Pinpoint the cell where the given text exists, returning its [x, y] midpoint coordinate. 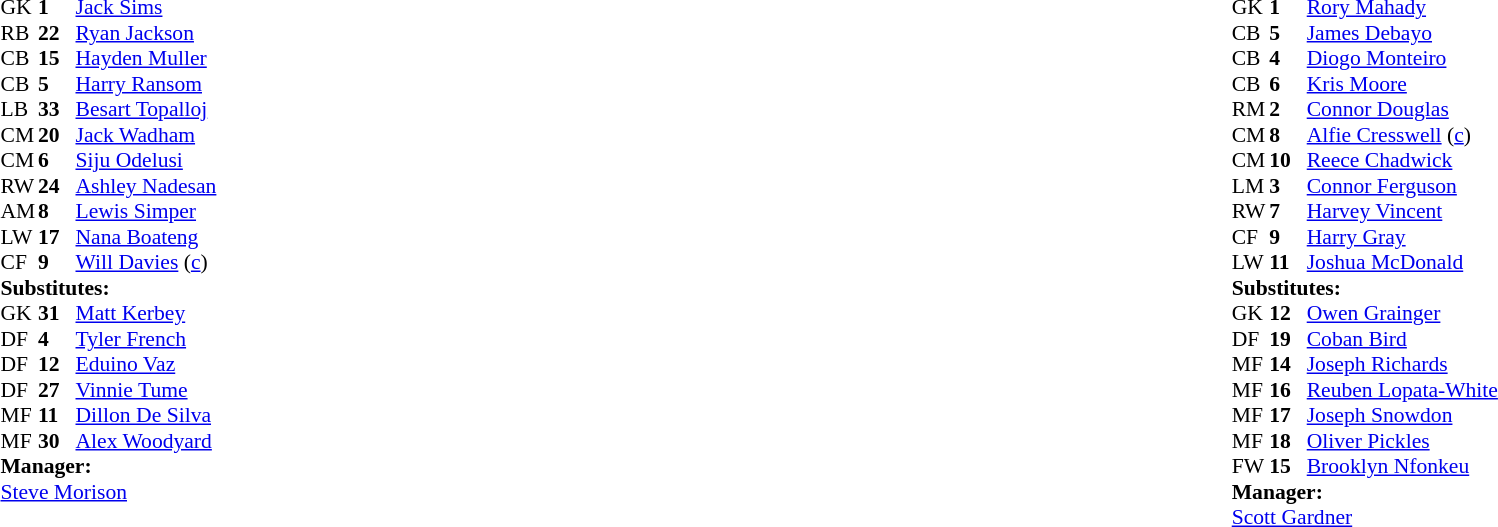
Oliver Pickles [1402, 441]
Joseph Richards [1402, 365]
AM [19, 211]
Matt Kerbey [146, 313]
Ashley Nadesan [146, 186]
3 [1288, 186]
18 [1288, 441]
James Debayo [1402, 33]
Steve Morison [108, 492]
27 [57, 390]
Besart Topalloj [146, 109]
Reece Chadwick [1402, 161]
Vinnie Tume [146, 390]
Jack Wadham [146, 135]
Ryan Jackson [146, 33]
Reuben Lopata-White [1402, 390]
10 [1288, 161]
Siju Odelusi [146, 161]
Connor Ferguson [1402, 186]
Alex Woodyard [146, 441]
30 [57, 441]
16 [1288, 390]
24 [57, 186]
Brooklyn Nfonkeu [1402, 467]
Hayden Muller [146, 59]
14 [1288, 365]
Will Davies (c) [146, 263]
Kris Moore [1402, 84]
Coban Bird [1402, 339]
19 [1288, 339]
31 [57, 313]
Eduino Vaz [146, 365]
RB [19, 33]
20 [57, 135]
Tyler French [146, 339]
Nana Boateng [146, 237]
22 [57, 33]
Connor Douglas [1402, 109]
Alfie Cresswell (c) [1402, 135]
Harvey Vincent [1402, 211]
Diogo Monteiro [1402, 59]
Harry Ransom [146, 84]
LM [1251, 186]
Joseph Snowdon [1402, 415]
LB [19, 109]
Dillon De Silva [146, 415]
Owen Grainger [1402, 313]
RM [1251, 109]
2 [1288, 109]
7 [1288, 211]
33 [57, 109]
Harry Gray [1402, 237]
FW [1251, 467]
Joshua McDonald [1402, 263]
Lewis Simper [146, 211]
